Pinpoint the cell where the given text exists, returning its (x, y) midpoint coordinate. 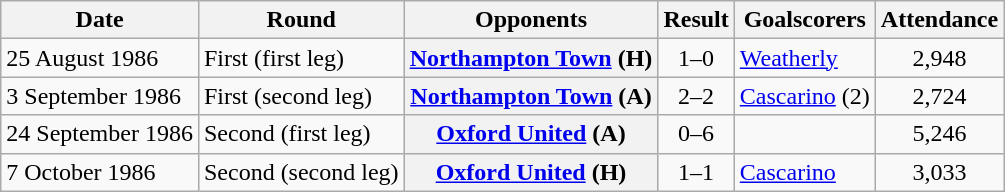
1–1 (696, 172)
Round (301, 20)
3 September 1986 (100, 96)
2,948 (939, 58)
Oxford United (A) (531, 134)
Northampton Town (A) (531, 96)
First (second leg) (301, 96)
Second (second leg) (301, 172)
2–2 (696, 96)
2,724 (939, 96)
Cascarino (2) (804, 96)
Oxford United (H) (531, 172)
Opponents (531, 20)
Weatherly (804, 58)
Attendance (939, 20)
Northampton Town (H) (531, 58)
Cascarino (804, 172)
24 September 1986 (100, 134)
1–0 (696, 58)
Second (first leg) (301, 134)
3,033 (939, 172)
25 August 1986 (100, 58)
Result (696, 20)
5,246 (939, 134)
First (first leg) (301, 58)
0–6 (696, 134)
Goalscorers (804, 20)
Date (100, 20)
7 October 1986 (100, 172)
